Provide the [X, Y] coordinate of the cell's center where the given text is located.  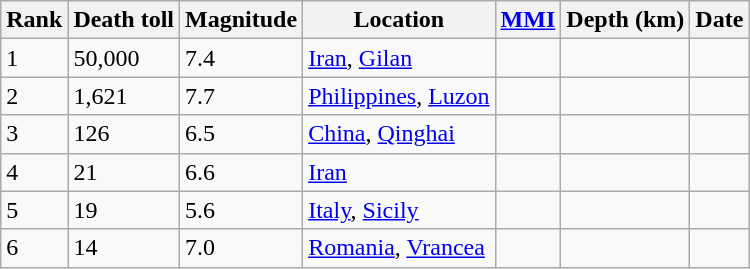
4 [34, 172]
2 [34, 96]
Italy, Sicily [399, 210]
Rank [34, 20]
50,000 [124, 58]
7.4 [242, 58]
6 [34, 248]
6.6 [242, 172]
MMI [528, 20]
6.5 [242, 134]
Iran, Gilan [399, 58]
19 [124, 210]
Depth (km) [626, 20]
14 [124, 248]
21 [124, 172]
1 [34, 58]
126 [124, 134]
Date [720, 20]
7.7 [242, 96]
Location [399, 20]
7.0 [242, 248]
3 [34, 134]
5.6 [242, 210]
Iran [399, 172]
Magnitude [242, 20]
Philippines, Luzon [399, 96]
China, Qinghai [399, 134]
Death toll [124, 20]
1,621 [124, 96]
Romania, Vrancea [399, 248]
5 [34, 210]
